Capture the cell that displays the provided text and extract its (x, y) central coordinate. 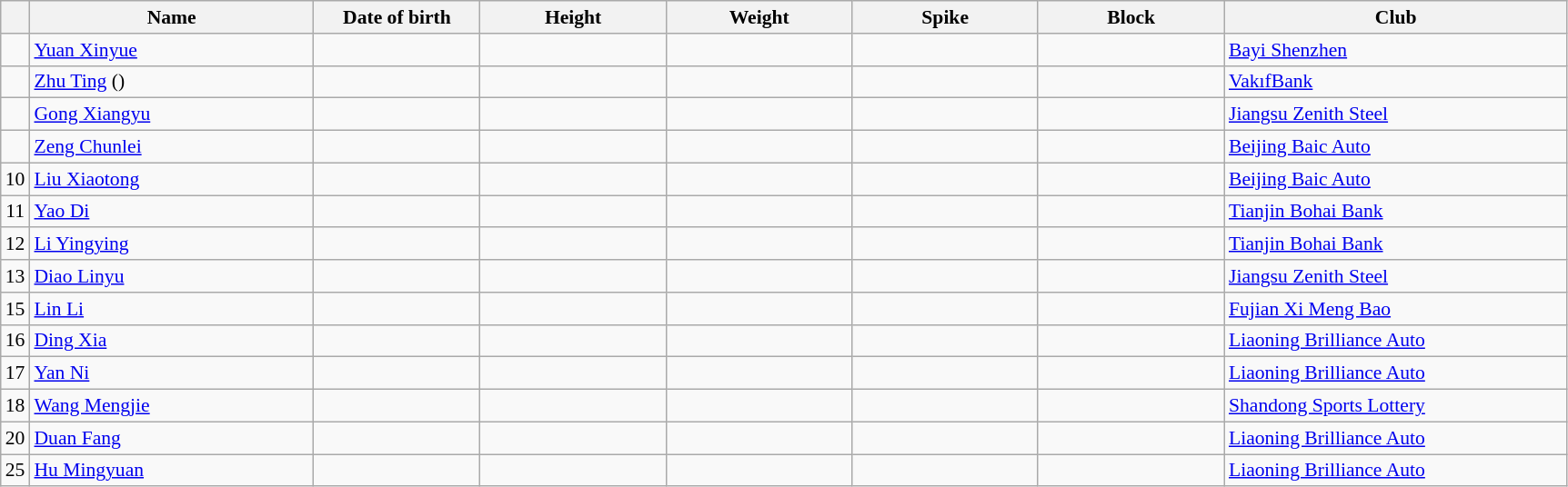
Lin Li (171, 309)
13 (15, 276)
Wang Mengjie (171, 406)
Shandong Sports Lottery (1395, 406)
11 (15, 212)
Gong Xiangyu (171, 114)
Ding Xia (171, 341)
Zhu Ting () (171, 82)
18 (15, 406)
Yuan Xinyue (171, 50)
Duan Fang (171, 438)
Diao Linyu (171, 276)
Yan Ni (171, 373)
20 (15, 438)
10 (15, 179)
Date of birth (397, 17)
16 (15, 341)
VakıfBank (1395, 82)
Li Yingying (171, 244)
Liu Xiaotong (171, 179)
Block (1131, 17)
17 (15, 373)
Spike (946, 17)
Height (573, 17)
Zeng Chunlei (171, 147)
Weight (759, 17)
Club (1395, 17)
Bayi Shenzhen (1395, 50)
15 (15, 309)
12 (15, 244)
Name (171, 17)
25 (15, 471)
Fujian Xi Meng Bao (1395, 309)
Yao Di (171, 212)
Hu Mingyuan (171, 471)
